Return [X, Y] of the center of cell containing provided text 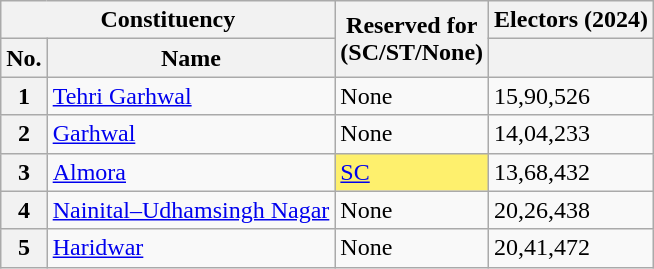
13,68,432 [572, 172]
Garhwal [191, 134]
4 [24, 210]
15,90,526 [572, 96]
Nainital–Udhamsingh Nagar [191, 210]
1 [24, 96]
20,26,438 [572, 210]
Name [191, 58]
5 [24, 248]
SC [412, 172]
3 [24, 172]
Tehri Garhwal [191, 96]
No. [24, 58]
Constituency [168, 20]
Haridwar [191, 248]
Reserved for(SC/ST/None) [412, 39]
14,04,233 [572, 134]
2 [24, 134]
Almora [191, 172]
20,41,472 [572, 248]
Electors (2024) [572, 20]
